Detect which cell encompasses the target text, then output its [X, Y] center coordinate. 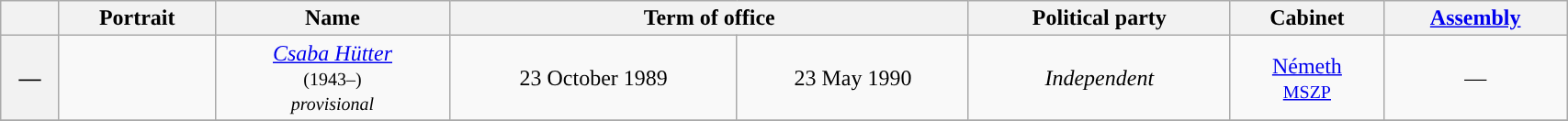
23 May 1990 [852, 78]
Name [333, 18]
NémethMSZP [1307, 78]
23 October 1989 [593, 78]
Cabinet [1307, 18]
Csaba Hütter(1943–)provisional [333, 78]
Independent [1099, 78]
Political party [1099, 18]
Term of office [709, 18]
Assembly [1475, 18]
Portrait [137, 18]
